Capture the cell that displays the provided text and extract its (x, y) central coordinate. 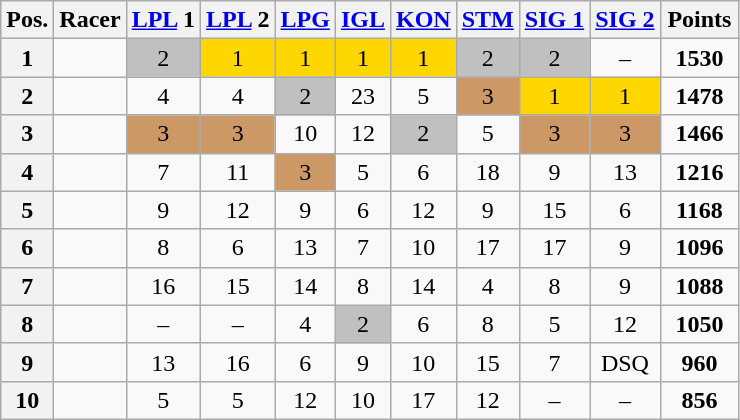
1050 (700, 324)
1168 (700, 210)
23 (362, 96)
1088 (700, 286)
856 (700, 400)
SIG 2 (625, 20)
LPL 1 (163, 20)
1466 (700, 134)
LPL 2 (238, 20)
LPG (305, 20)
1096 (700, 248)
SIG 1 (554, 20)
11 (238, 172)
1478 (700, 96)
Points (700, 20)
IGL (362, 20)
960 (700, 362)
DSQ (625, 362)
1530 (700, 58)
KON (423, 20)
STM (488, 20)
Racer (90, 20)
18 (488, 172)
1216 (700, 172)
Pos. (28, 20)
